Capture the cell that displays the provided text and extract its (X, Y) central coordinate. 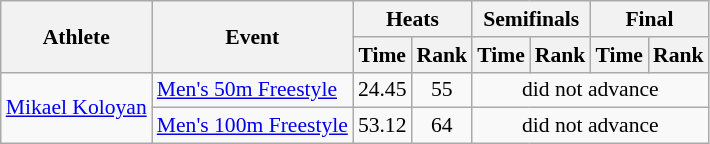
Athlete (76, 36)
Men's 100m Freestyle (252, 126)
Men's 50m Freestyle (252, 90)
Semifinals (531, 19)
55 (442, 90)
53.12 (382, 126)
Mikael Koloyan (76, 108)
64 (442, 126)
24.45 (382, 90)
Final (649, 19)
Event (252, 36)
Heats (412, 19)
